Output the [x, y] coordinate of the center of the cell containing the given text.  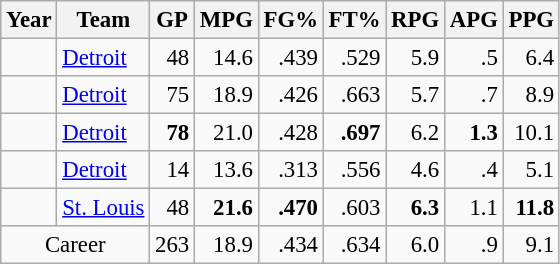
APG [474, 20]
FT% [354, 20]
.529 [354, 58]
.439 [290, 58]
St. Louis [104, 208]
FG% [290, 20]
.634 [354, 245]
.5 [474, 58]
.426 [290, 95]
14 [172, 170]
21.6 [227, 208]
11.8 [531, 208]
.603 [354, 208]
6.2 [416, 133]
10.1 [531, 133]
1.3 [474, 133]
.7 [474, 95]
MPG [227, 20]
21.0 [227, 133]
.663 [354, 95]
13.6 [227, 170]
78 [172, 133]
GP [172, 20]
6.4 [531, 58]
5.7 [416, 95]
5.9 [416, 58]
RPG [416, 20]
.556 [354, 170]
.313 [290, 170]
8.9 [531, 95]
Team [104, 20]
263 [172, 245]
1.1 [474, 208]
5.1 [531, 170]
.9 [474, 245]
.697 [354, 133]
.428 [290, 133]
6.3 [416, 208]
6.0 [416, 245]
.470 [290, 208]
PPG [531, 20]
75 [172, 95]
Year [29, 20]
9.1 [531, 245]
.434 [290, 245]
14.6 [227, 58]
4.6 [416, 170]
.4 [474, 170]
Career [76, 245]
